Identify which cell holds the provided text, then report its (x, y) central coordinate. 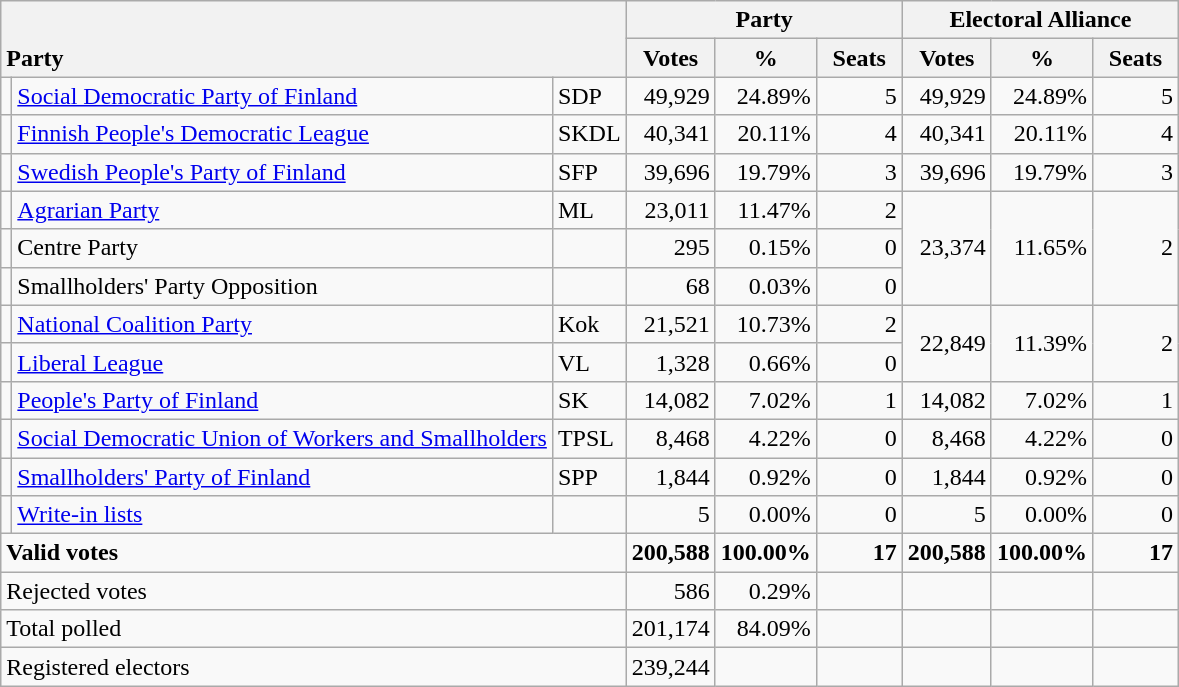
Write-in lists (282, 515)
SPP (589, 477)
Rejected votes (314, 591)
0.15% (766, 248)
SDP (589, 96)
Electoral Alliance (1040, 20)
201,174 (670, 629)
239,244 (670, 667)
Kok (589, 324)
11.65% (1042, 248)
10.73% (766, 324)
Registered electors (314, 667)
Smallholders' Party Opposition (282, 286)
295 (670, 248)
11.47% (766, 210)
0.03% (766, 286)
Social Democratic Party of Finland (282, 96)
Swedish People's Party of Finland (282, 172)
Finnish People's Democratic League (282, 134)
68 (670, 286)
586 (670, 591)
11.39% (1042, 343)
Centre Party (282, 248)
ML (589, 210)
Total polled (314, 629)
People's Party of Finland (282, 400)
TPSL (589, 438)
VL (589, 362)
22,849 (946, 343)
SKDL (589, 134)
Smallholders' Party of Finland (282, 477)
Social Democratic Union of Workers and Smallholders (282, 438)
National Coalition Party (282, 324)
0.29% (766, 591)
84.09% (766, 629)
21,521 (670, 324)
23,374 (946, 248)
SK (589, 400)
23,011 (670, 210)
0.66% (766, 362)
Valid votes (314, 553)
1,328 (670, 362)
SFP (589, 172)
Liberal League (282, 362)
Agrarian Party (282, 210)
